Return (X, Y) of the center of cell containing provided text 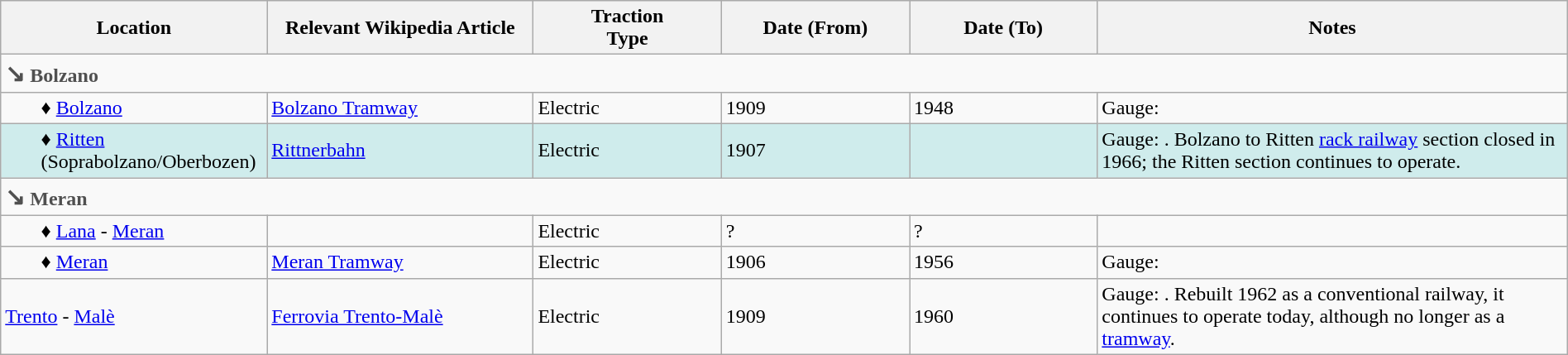
♦ Lana - Meran (134, 231)
Trento - Malè (134, 316)
1960 (1004, 316)
♦ Meran (134, 262)
♦ Ritten (Soprabolzano/Oberbozen) (134, 151)
Rittnerbahn (400, 151)
Date (To) (1004, 28)
Relevant Wikipedia Article (400, 28)
1907 (815, 151)
TractionType (627, 28)
↘ Bolzano (784, 74)
Location (134, 28)
1906 (815, 262)
Gauge: . Rebuilt 1962 as a conventional railway, it continues to operate today, although no longer as a tramway. (1332, 316)
♦ Bolzano (134, 108)
Notes (1332, 28)
Date (From) (815, 28)
↘ Meran (784, 196)
Ferrovia Trento-Malè (400, 316)
1956 (1004, 262)
Gauge: . Bolzano to Ritten rack railway section closed in 1966; the Ritten section continues to operate. (1332, 151)
Meran Tramway (400, 262)
1948 (1004, 108)
Bolzano Tramway (400, 108)
